Determine the (X, Y) coordinate at the center of the cell enclosing the given text.  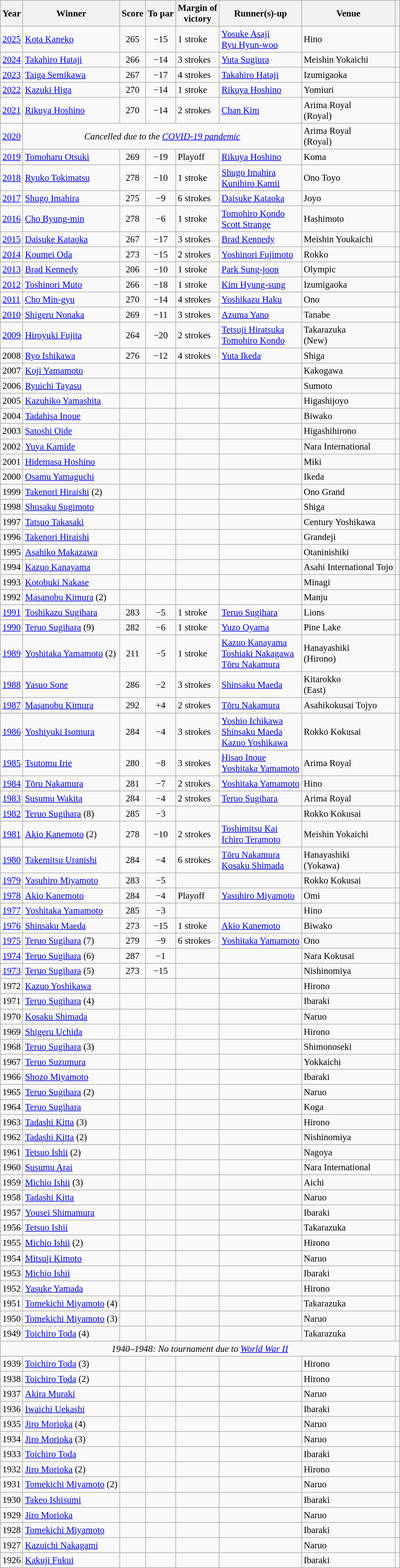
Jiro Morioka (3) (72, 1439)
−7 (161, 783)
1962 (12, 1137)
2011 (12, 300)
Hiroyuki Fujita (72, 335)
Venue (348, 14)
1960 (12, 1167)
1928 (12, 1530)
1972 (12, 986)
1997 (12, 522)
211 (133, 654)
Taiga Semikawa (72, 75)
−12 (161, 356)
1949 (12, 1334)
Akira Muraki (72, 1394)
2007 (12, 371)
+4 (161, 705)
Year (12, 14)
Kazuo Kanayama Toshiaki Nakagawa Tōru Nakamura (261, 654)
2018 (12, 178)
2006 (12, 386)
Tomoharu Otsuki (72, 157)
Michio Ishii (72, 1273)
Tsutomu Irie (72, 763)
Kitarokko(East) (348, 685)
1965 (12, 1092)
Kazuichi Nakagami (72, 1545)
1934 (12, 1439)
1966 (12, 1077)
Takemitsu Uranishi (72, 860)
Cho Byung-min (72, 219)
1926 (12, 1560)
2023 (12, 75)
Tomekichi Miyamoto (2) (72, 1485)
Asahikokusai Tojyo (348, 705)
Yoshikazu Haku (261, 300)
Tadashi Kitta (2) (72, 1137)
1971 (12, 1002)
Minagi (348, 583)
1995 (12, 552)
−19 (161, 157)
Pine Lake (348, 628)
Yasuo Sone (72, 685)
Kazuki Higa (72, 90)
292 (133, 705)
1958 (12, 1198)
Yuta Sugiura (261, 60)
1968 (12, 1047)
Tadashi Kitta (3) (72, 1122)
1977 (12, 911)
Takarazuka(New) (348, 335)
−11 (161, 315)
1994 (12, 567)
Ono Grand (348, 492)
1930 (12, 1500)
1967 (12, 1062)
Toichiro Toda (2) (72, 1379)
1992 (12, 597)
2025 (12, 39)
Kazuhiko Yamashita (72, 401)
2009 (12, 335)
1996 (12, 537)
−8 (161, 763)
281 (133, 783)
1935 (12, 1424)
Margin ofvictory (198, 14)
Meishin Youkaichi (348, 239)
Teruo Suzumura (72, 1062)
1927 (12, 1545)
1950 (12, 1319)
Miki (348, 462)
1976 (12, 926)
2016 (12, 219)
Teruo Sugihara (3) (72, 1047)
1973 (12, 971)
Runner(s)-up (261, 14)
Tetsuo Ishii (72, 1228)
Shugo Imahira Kunihiro Kamii (261, 178)
Susumu Wakita (72, 798)
Teruo Sugihara (4) (72, 1002)
Yasuke Yamada (72, 1288)
Yoshinori Fujimoto (261, 254)
Koga (348, 1107)
Cancelled due to the COVID-19 pandemic (162, 137)
1969 (12, 1032)
Aichi (348, 1183)
Toshinori Muto (72, 284)
Nara Kokusai (348, 956)
Higashijoyo (348, 401)
Tōru Nakamura Kosaku Shimada (261, 860)
Koji Yamamoto (72, 371)
Kazuo Kanayama (72, 567)
Teruo Sugihara (7) (72, 941)
Ikeda (348, 476)
2019 (12, 157)
1978 (12, 895)
Chan Kim (261, 111)
Grandeji (348, 537)
Osamu Yamaguchi (72, 476)
Shugo Imahira (72, 198)
Tadahisa Inoue (72, 416)
206 (133, 270)
1974 (12, 956)
Olympic (348, 270)
Jiro Morioka (72, 1515)
Joyo (348, 198)
2015 (12, 239)
Tatsuo Takasaki (72, 522)
Tadashi Kitta (72, 1198)
279 (133, 941)
1993 (12, 583)
2001 (12, 462)
1980 (12, 860)
275 (133, 198)
1981 (12, 834)
1956 (12, 1228)
1940–1948: No tournament due to World War II (200, 1349)
Toshikazu Sugihara (72, 613)
2002 (12, 446)
Koma (348, 157)
1982 (12, 814)
Yousei Shimamura (72, 1213)
1975 (12, 941)
1954 (12, 1258)
Toichiro Toda (4) (72, 1334)
1959 (12, 1183)
Asahiko Makazawa (72, 552)
Tetsuo Ishii (2) (72, 1153)
Lions (348, 613)
286 (133, 685)
Susumu Arai (72, 1167)
Teruo Sugihara (6) (72, 956)
Tomohiro Kondo Scott Strange (261, 219)
Yoshiyuki Isomura (72, 732)
Takenori Hiraishi (2) (72, 492)
Jiro Morioka (4) (72, 1424)
Hanayashiki(Yokawa) (348, 860)
1964 (12, 1107)
To par (161, 14)
Yuzo Oyama (261, 628)
Toichiro Toda (72, 1454)
Century Yoshikawa (348, 522)
2003 (12, 431)
Tomekichi Miyamoto (3) (72, 1319)
1991 (12, 613)
2012 (12, 284)
Sumoto (348, 386)
Yuya Kamide (72, 446)
Score (133, 14)
1938 (12, 1379)
Shozo Miyamoto (72, 1077)
Otaninishiki (348, 552)
Kakuji Fukui (72, 1560)
2000 (12, 476)
Yosuke Asaji Ryu Hyun-woo (261, 39)
Teruo Sugihara (8) (72, 814)
1987 (12, 705)
Shigeru Nonaka (72, 315)
Michio Ishii (3) (72, 1183)
2010 (12, 315)
2020 (12, 137)
Hanayashiki(Hirono) (348, 654)
Cho Min-gyu (72, 300)
Toichiro Toda (3) (72, 1364)
1961 (12, 1153)
−20 (161, 335)
Shimonoseki (348, 1047)
Nagoya (348, 1153)
1936 (12, 1409)
Kim Hyung-sung (261, 284)
Michio Ishii (2) (72, 1243)
Azuma Yano (261, 315)
Hidemasa Hoshino (72, 462)
1998 (12, 507)
Masanobu Kimura (2) (72, 597)
2022 (12, 90)
Kazuo Yoshikawa (72, 986)
Park Sung-joon (261, 270)
Hisao Inoue Yoshitaka Yamamoto (261, 763)
Rokko (348, 254)
1986 (12, 732)
2024 (12, 60)
Koumei Oda (72, 254)
1988 (12, 685)
−1 (161, 956)
Iwaichi Uekashi (72, 1409)
Tetsuji Hiratsuka Tomohiro Kondo (261, 335)
Tanabe (348, 315)
Winner (72, 14)
264 (133, 335)
Kotobuki Nakase (72, 583)
Teruo Sugihara (2) (72, 1092)
1983 (12, 798)
Yuta Ikeda (261, 356)
2013 (12, 270)
2004 (12, 416)
280 (133, 763)
1955 (12, 1243)
Satoshi Oide (72, 431)
287 (133, 956)
Akio Kanemoto (2) (72, 834)
1985 (12, 763)
1952 (12, 1288)
1957 (12, 1213)
265 (133, 39)
1990 (12, 628)
1937 (12, 1394)
Kakogawa (348, 371)
Manju (348, 597)
282 (133, 628)
Teruo Sugihara (5) (72, 971)
1933 (12, 1454)
2017 (12, 198)
Takeo Ishisumi (72, 1500)
Ono Toyo (348, 178)
1932 (12, 1470)
Yokkaichi (348, 1062)
1963 (12, 1122)
1984 (12, 783)
Asahi International Tojo (348, 567)
Tomekichi Miyamoto (4) (72, 1303)
2005 (12, 401)
−2 (161, 685)
1931 (12, 1485)
Kota Kaneko (72, 39)
1951 (12, 1303)
Omi (348, 895)
Higashihirono (348, 431)
Yoshio Ichikawa Shinsaku Maeda Kazuo Yoshikawa (261, 732)
1939 (12, 1364)
Toshimitsu Kai Ichiro Teramoto (261, 834)
1970 (12, 1016)
1929 (12, 1515)
−18 (161, 284)
Ryo Ishikawa (72, 356)
Teruo Sugihara (9) (72, 628)
1979 (12, 881)
1999 (12, 492)
Hashimoto (348, 219)
Shusaku Sugimoto (72, 507)
Ryuichi Tayasu (72, 386)
2008 (12, 356)
Ryuko Tokimatsu (72, 178)
Kosaku Shimada (72, 1016)
Tomekichi Miyamoto (72, 1530)
Yoshitaka Yamamoto (2) (72, 654)
Jiro Morioka (2) (72, 1470)
Shigeru Uchida (72, 1032)
Masanobu Kimura (72, 705)
Takenori Hiraishi (72, 537)
Yomiuri (348, 90)
276 (133, 356)
1989 (12, 654)
2021 (12, 111)
Mitsuji Kimoto (72, 1258)
1953 (12, 1273)
2014 (12, 254)
